Provide the (x, y) coordinate of the cell's center where the given text is located.  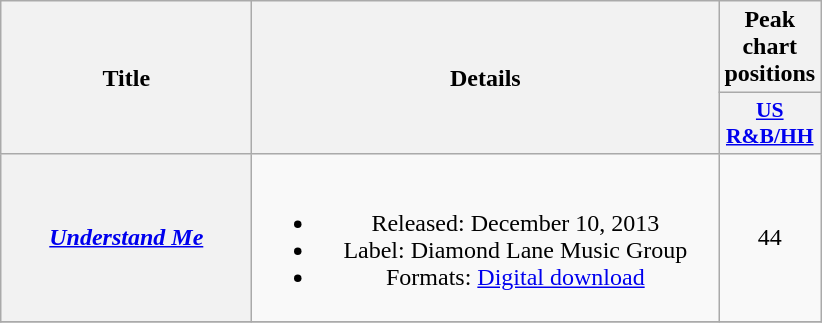
Title (126, 78)
44 (770, 238)
Details (486, 78)
Released: December 10, 2013Label: Diamond Lane Music GroupFormats: Digital download (486, 238)
Peak chart positions (770, 47)
USR&B/HH (770, 124)
Understand Me (126, 238)
